Return the (x, y) coordinate for the center point of the cell that contains the specified text.  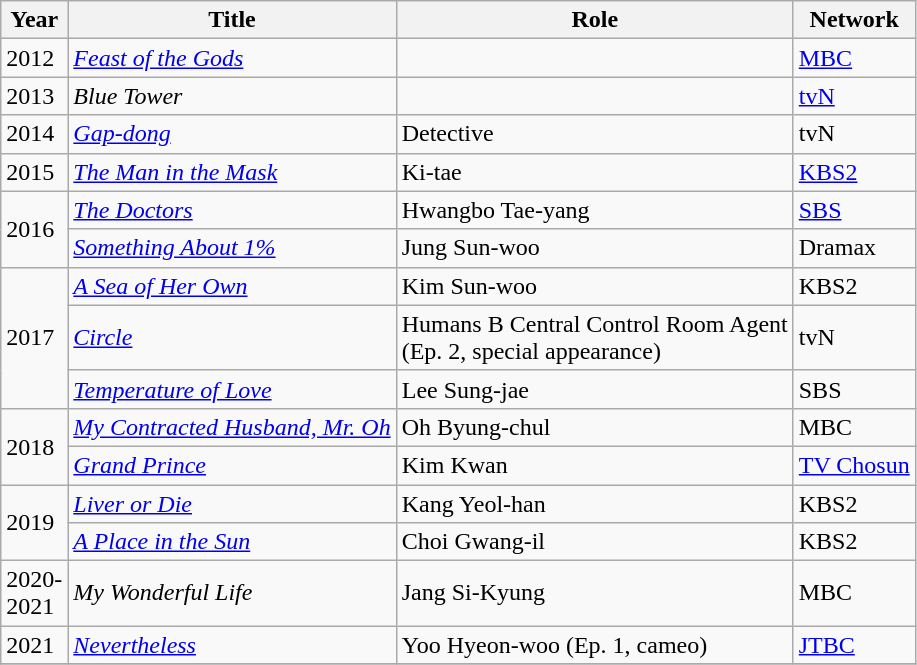
Ki-tae (594, 172)
Jung Sun-woo (594, 248)
Feast of the Gods (232, 58)
Lee Sung-jae (594, 389)
Role (594, 20)
My Contracted Husband, Mr. Oh (232, 427)
Jang Si-Kyung (594, 594)
2017 (34, 338)
A Place in the Sun (232, 542)
My Wonderful Life (232, 594)
Humans B Central Control Room Agent (Ep. 2, special appearance) (594, 338)
Oh Byung-chul (594, 427)
2018 (34, 446)
2016 (34, 229)
Circle (232, 338)
Year (34, 20)
2019 (34, 522)
2012 (34, 58)
Kang Yeol-han (594, 503)
2013 (34, 96)
2014 (34, 134)
A Sea of Her Own (232, 286)
Network (854, 20)
The Doctors (232, 210)
TV Chosun (854, 465)
The Man in the Mask (232, 172)
Something About 1% (232, 248)
Kim Sun-woo (594, 286)
Temperature of Love (232, 389)
Liver or Die (232, 503)
Blue Tower (232, 96)
Nevertheless (232, 645)
Choi Gwang-il (594, 542)
2020-2021 (34, 594)
Yoo Hyeon-woo (Ep. 1, cameo) (594, 645)
2015 (34, 172)
Dramax (854, 248)
Title (232, 20)
Hwangbo Tae-yang (594, 210)
2021 (34, 645)
JTBC (854, 645)
Gap-dong (232, 134)
Grand Prince (232, 465)
Kim Kwan (594, 465)
Detective (594, 134)
